Find where the given text appears and provide that cell's center as (X, Y) coordinate. 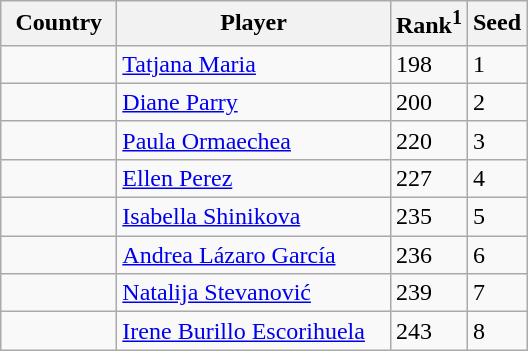
236 (428, 255)
198 (428, 64)
Rank1 (428, 24)
8 (496, 331)
Country (59, 24)
3 (496, 140)
Diane Parry (254, 102)
4 (496, 178)
Natalija Stevanović (254, 293)
Isabella Shinikova (254, 217)
1 (496, 64)
Irene Burillo Escorihuela (254, 331)
200 (428, 102)
Ellen Perez (254, 178)
220 (428, 140)
Tatjana Maria (254, 64)
7 (496, 293)
Seed (496, 24)
5 (496, 217)
243 (428, 331)
227 (428, 178)
239 (428, 293)
235 (428, 217)
Paula Ormaechea (254, 140)
Andrea Lázaro García (254, 255)
2 (496, 102)
6 (496, 255)
Player (254, 24)
